Identify which cell holds the provided text, then report its [X, Y] central coordinate. 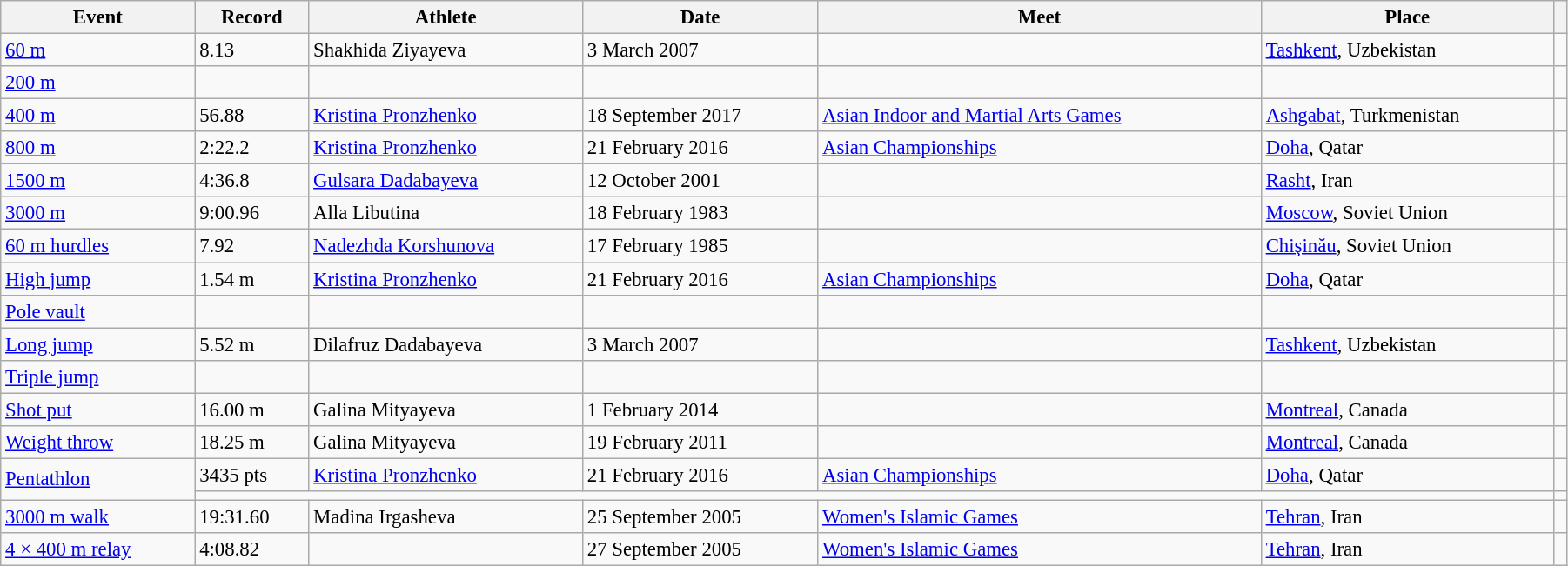
Long jump [97, 344]
60 m hurdles [97, 246]
Moscow, Soviet Union [1407, 213]
Rasht, Iran [1407, 181]
19 February 2011 [700, 443]
Nadezhda Korshunova [446, 246]
17 February 1985 [700, 246]
Weight throw [97, 443]
Pentathlon [97, 479]
1 February 2014 [700, 410]
60 m [97, 50]
800 m [97, 148]
19:31.60 [252, 516]
4:08.82 [252, 549]
Meet [1040, 17]
7.92 [252, 246]
9:00.96 [252, 213]
18 February 1983 [700, 213]
Event [97, 17]
High jump [97, 279]
Triple jump [97, 376]
Asian Indoor and Martial Arts Games [1040, 116]
5.52 m [252, 344]
18.25 m [252, 443]
27 September 2005 [700, 549]
4 × 400 m relay [97, 549]
Shot put [97, 410]
Ashgabat, Turkmenistan [1407, 116]
Athlete [446, 17]
Madina Irgasheva [446, 516]
8.13 [252, 50]
200 m [97, 83]
3435 pts [252, 475]
Date [700, 17]
Chişinău, Soviet Union [1407, 246]
16.00 m [252, 410]
Gulsara Dadabayeva [446, 181]
Alla Libutina [446, 213]
Dilafruz Dadabayeva [446, 344]
400 m [97, 116]
Place [1407, 17]
Shakhida Ziyayeva [446, 50]
Record [252, 17]
18 September 2017 [700, 116]
1500 m [97, 181]
3000 m [97, 213]
12 October 2001 [700, 181]
3000 m walk [97, 516]
56.88 [252, 116]
2:22.2 [252, 148]
4:36.8 [252, 181]
1.54 m [252, 279]
25 September 2005 [700, 516]
Pole vault [97, 311]
